From the cell containing the given text, extract its center point as (x, y) coordinate. 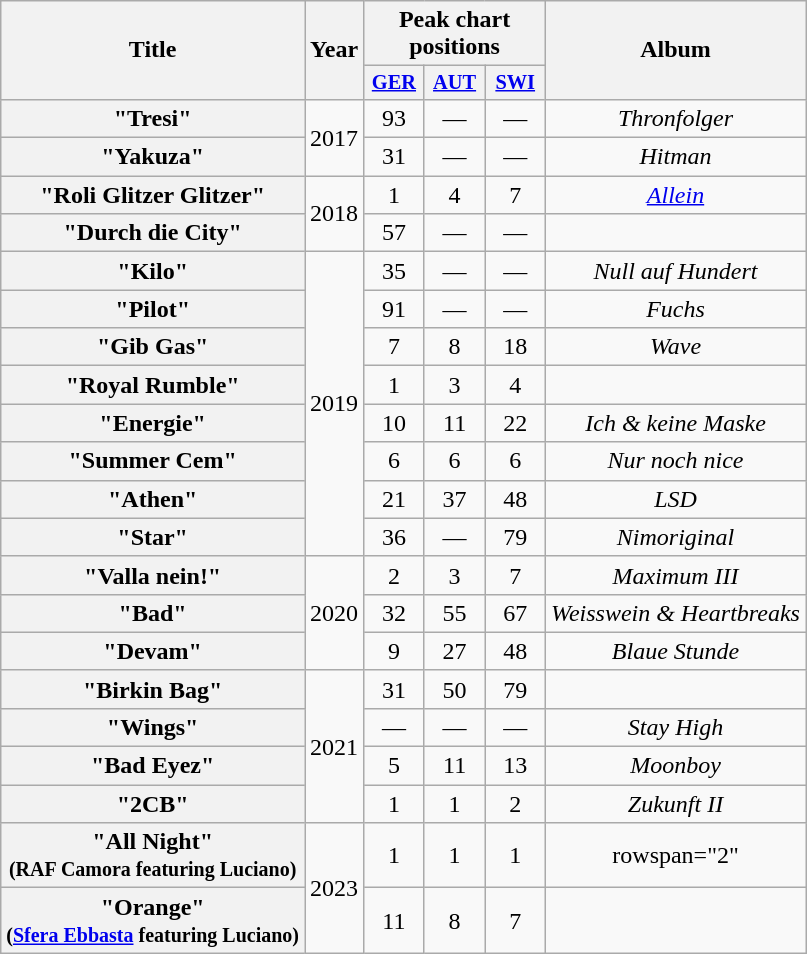
91 (394, 309)
"Star" (153, 537)
"Bad" (153, 613)
27 (454, 651)
10 (394, 423)
Maximum III (676, 575)
"Wings" (153, 727)
Thronfolger (676, 118)
"Durch die City" (153, 233)
"Gib Gas" (153, 347)
35 (394, 271)
22 (516, 423)
Hitman (676, 157)
Moonboy (676, 766)
Ich & keine Maske (676, 423)
2018 (334, 214)
2021 (334, 746)
Title (153, 50)
Album (676, 50)
"Orange"(Sfera Ebbasta featuring Luciano) (153, 920)
"Kilo" (153, 271)
Stay High (676, 727)
18 (516, 347)
2017 (334, 137)
"Devam" (153, 651)
93 (394, 118)
9 (394, 651)
"Valla nein!" (153, 575)
"All Night"(RAF Camora featuring Luciano) (153, 856)
Null auf Hundert (676, 271)
Wave (676, 347)
GER (394, 83)
67 (516, 613)
2023 (334, 888)
SWI (516, 83)
55 (454, 613)
"Yakuza" (153, 157)
"Tresi" (153, 118)
2019 (334, 404)
"2CB" (153, 804)
37 (454, 499)
rowspan="2" (676, 856)
Year (334, 50)
"Athen" (153, 499)
50 (454, 689)
"Roli Glitzer Glitzer" (153, 195)
Nimoriginal (676, 537)
Zukunft II (676, 804)
LSD (676, 499)
36 (394, 537)
21 (394, 499)
5 (394, 766)
"Birkin Bag" (153, 689)
Peak chart positions (455, 34)
57 (394, 233)
"Royal Rumble" (153, 385)
Fuchs (676, 309)
32 (394, 613)
"Pilot" (153, 309)
2020 (334, 613)
"Bad Eyez" (153, 766)
AUT (454, 83)
Allein (676, 195)
"Summer Cem" (153, 461)
13 (516, 766)
Blaue Stunde (676, 651)
"Energie" (153, 423)
Weisswein & Heartbreaks (676, 613)
Nur noch nice (676, 461)
